Provide the (x, y) coordinate of the cell's center where the given text is located.  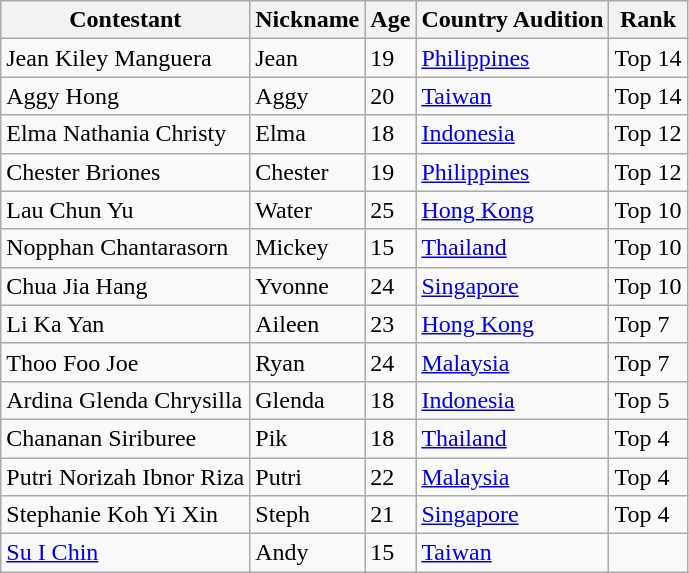
Aileen (308, 324)
Steph (308, 515)
Chua Jia Hang (126, 286)
Lau Chun Yu (126, 210)
Age (390, 20)
Ardina Glenda Chrysilla (126, 400)
Thoo Foo Joe (126, 362)
Elma (308, 134)
Water (308, 210)
Elma Nathania Christy (126, 134)
Chester Briones (126, 172)
Contestant (126, 20)
Top 5 (648, 400)
20 (390, 96)
Jean Kiley Manguera (126, 58)
Yvonne (308, 286)
25 (390, 210)
Chester (308, 172)
22 (390, 477)
Nopphan Chantarasorn (126, 248)
Mickey (308, 248)
Putri Norizah Ibnor Riza (126, 477)
Su I Chin (126, 553)
Li Ka Yan (126, 324)
Aggy Hong (126, 96)
Country Audition (512, 20)
Rank (648, 20)
Aggy (308, 96)
21 (390, 515)
Jean (308, 58)
Nickname (308, 20)
Putri (308, 477)
23 (390, 324)
Pik (308, 438)
Stephanie Koh Yi Xin (126, 515)
Ryan (308, 362)
Glenda (308, 400)
Chananan Siriburee (126, 438)
Andy (308, 553)
